Scan for the cell matching the given text and deliver its [x, y] coordinate at center. 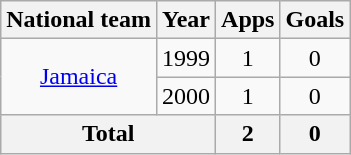
2000 [186, 96]
National team [79, 20]
Total [108, 134]
2 [248, 134]
1999 [186, 58]
Apps [248, 20]
Jamaica [79, 77]
Goals [315, 20]
Year [186, 20]
